Return [x, y] of the center of cell containing provided text 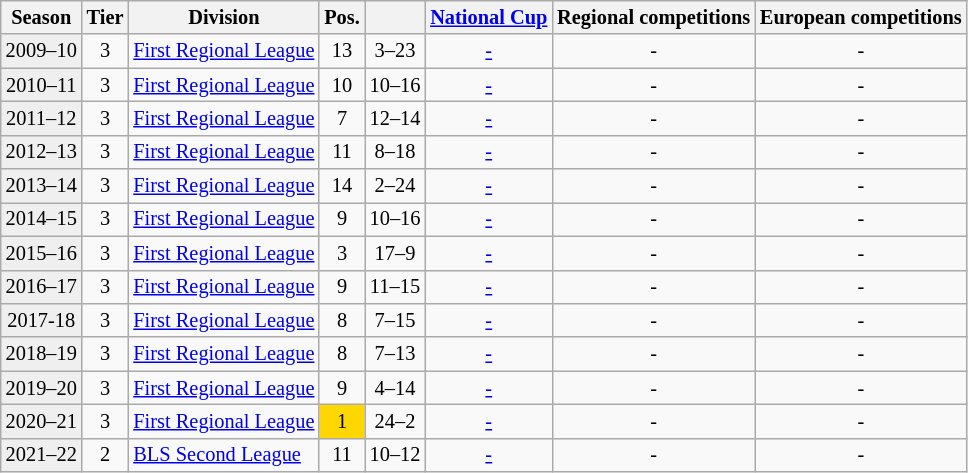
2014–15 [42, 219]
2016–17 [42, 287]
2012–13 [42, 152]
2011–12 [42, 118]
2–24 [396, 186]
24–2 [396, 421]
National Cup [488, 17]
17–9 [396, 253]
2018–19 [42, 354]
14 [342, 186]
European competitions [861, 17]
3–23 [396, 51]
7–13 [396, 354]
10 [342, 85]
7–15 [396, 320]
13 [342, 51]
1 [342, 421]
2010–11 [42, 85]
8–18 [396, 152]
BLS Second League [224, 455]
2020–21 [42, 421]
Pos. [342, 17]
12–14 [396, 118]
2 [106, 455]
4–14 [396, 388]
11–15 [396, 287]
Season [42, 17]
Division [224, 17]
2019–20 [42, 388]
2017-18 [42, 320]
7 [342, 118]
Tier [106, 17]
Regional competitions [654, 17]
2013–14 [42, 186]
10–12 [396, 455]
2021–22 [42, 455]
2009–10 [42, 51]
2015–16 [42, 253]
